From the cell containing the given text, extract its center point as (X, Y) coordinate. 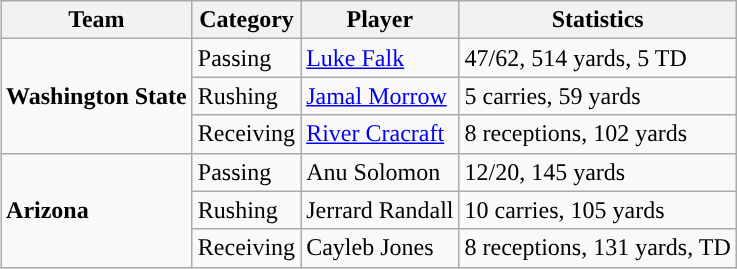
Cayleb Jones (380, 248)
47/62, 514 yards, 5 TD (598, 58)
Statistics (598, 20)
10 carries, 105 yards (598, 210)
Jamal Morrow (380, 96)
Washington State (97, 96)
Player (380, 20)
River Cracraft (380, 134)
Arizona (97, 210)
5 carries, 59 yards (598, 96)
Jerrard Randall (380, 210)
Category (246, 20)
Team (97, 20)
8 receptions, 131 yards, TD (598, 248)
8 receptions, 102 yards (598, 134)
Anu Solomon (380, 172)
Luke Falk (380, 58)
12/20, 145 yards (598, 172)
